Scan for the cell matching the given text and deliver its [X, Y] coordinate at center. 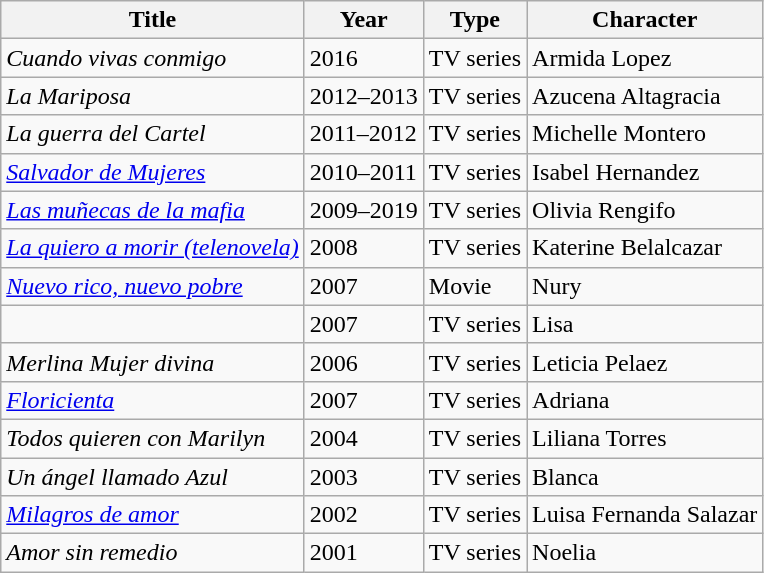
2008 [364, 248]
Todos quieren con Marilyn [152, 438]
La quiero a morir (telenovela) [152, 248]
Armida Lopez [645, 58]
La guerra del Cartel [152, 134]
Merlina Mujer divina [152, 362]
2004 [364, 438]
Noelia [645, 553]
2012–2013 [364, 96]
Title [152, 20]
Cuando vivas conmigo [152, 58]
Liliana Torres [645, 438]
Las muñecas de la mafia [152, 210]
Year [364, 20]
2010–2011 [364, 172]
2002 [364, 515]
Nury [645, 286]
Type [474, 20]
Floricienta [152, 400]
Katerine Belalcazar [645, 248]
Luisa Fernanda Salazar [645, 515]
La Mariposa [152, 96]
2006 [364, 362]
2003 [364, 477]
Leticia Pelaez [645, 362]
2011–2012 [364, 134]
Michelle Montero [645, 134]
Nuevo rico, nuevo pobre [152, 286]
Un ángel llamado Azul [152, 477]
2016 [364, 58]
2001 [364, 553]
Amor sin remedio [152, 553]
Salvador de Mujeres [152, 172]
Lisa [645, 324]
Blanca [645, 477]
Milagros de amor [152, 515]
Character [645, 20]
2009–2019 [364, 210]
Azucena Altagracia [645, 96]
Movie [474, 286]
Olivia Rengifo [645, 210]
Isabel Hernandez [645, 172]
Adriana [645, 400]
